Identify which cell holds the provided text, then report its [X, Y] central coordinate. 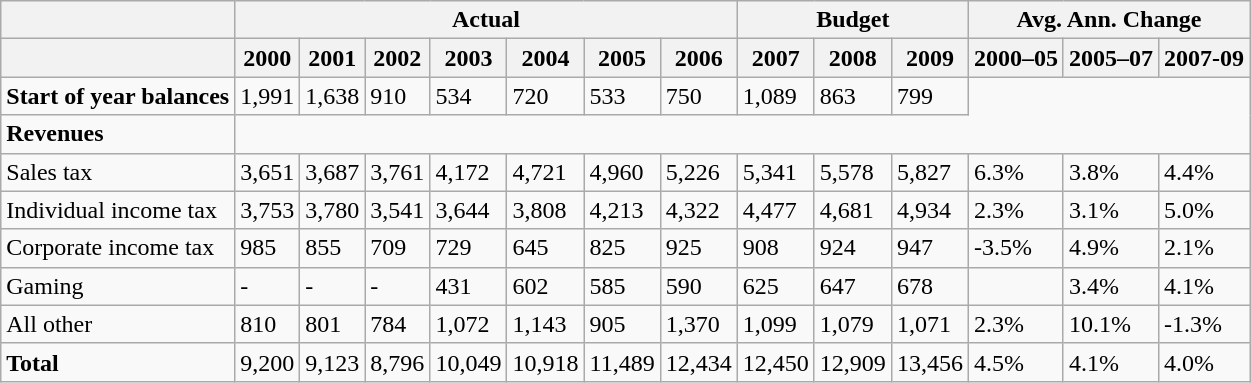
1,143 [546, 324]
855 [332, 248]
647 [852, 286]
10.1% [1110, 324]
431 [468, 286]
Gaming [118, 286]
4.5% [1016, 362]
1,991 [268, 96]
5.0% [1204, 210]
1,089 [776, 96]
2005 [622, 58]
1,099 [776, 324]
-1.3% [1204, 324]
2.1% [1204, 248]
2008 [852, 58]
947 [930, 248]
2002 [398, 58]
750 [698, 96]
4,721 [546, 172]
784 [398, 324]
3,651 [268, 172]
4,213 [622, 210]
4.4% [1204, 172]
Budget [852, 20]
5,341 [776, 172]
Corporate income tax [118, 248]
3,808 [546, 210]
4.0% [1204, 362]
10,918 [546, 362]
3,687 [332, 172]
602 [546, 286]
3.1% [1110, 210]
Start of year balances [118, 96]
985 [268, 248]
1,072 [468, 324]
10,049 [468, 362]
11,489 [622, 362]
Avg. Ann. Change [1108, 20]
4,477 [776, 210]
729 [468, 248]
2006 [698, 58]
12,450 [776, 362]
801 [332, 324]
8,796 [398, 362]
905 [622, 324]
2009 [930, 58]
9,123 [332, 362]
Individual income tax [118, 210]
925 [698, 248]
12,909 [852, 362]
Revenues [118, 134]
4,322 [698, 210]
2000 [268, 58]
5,827 [930, 172]
9,200 [268, 362]
924 [852, 248]
678 [930, 286]
2007-09 [1204, 58]
2000–05 [1016, 58]
Sales tax [118, 172]
720 [546, 96]
709 [398, 248]
All other [118, 324]
1,071 [930, 324]
4,681 [852, 210]
5,226 [698, 172]
Actual [486, 20]
4,172 [468, 172]
3,780 [332, 210]
4,960 [622, 172]
3,761 [398, 172]
825 [622, 248]
910 [398, 96]
2005–07 [1110, 58]
3.4% [1110, 286]
1,370 [698, 324]
799 [930, 96]
1,079 [852, 324]
4,934 [930, 210]
3,753 [268, 210]
645 [546, 248]
625 [776, 286]
534 [468, 96]
6.3% [1016, 172]
3.8% [1110, 172]
12,434 [698, 362]
2007 [776, 58]
1,638 [332, 96]
2003 [468, 58]
3,541 [398, 210]
908 [776, 248]
4.9% [1110, 248]
Total [118, 362]
-3.5% [1016, 248]
533 [622, 96]
863 [852, 96]
3,644 [468, 210]
13,456 [930, 362]
590 [698, 286]
810 [268, 324]
585 [622, 286]
2004 [546, 58]
2001 [332, 58]
5,578 [852, 172]
